Scan for the cell matching the given text and deliver its [X, Y] coordinate at center. 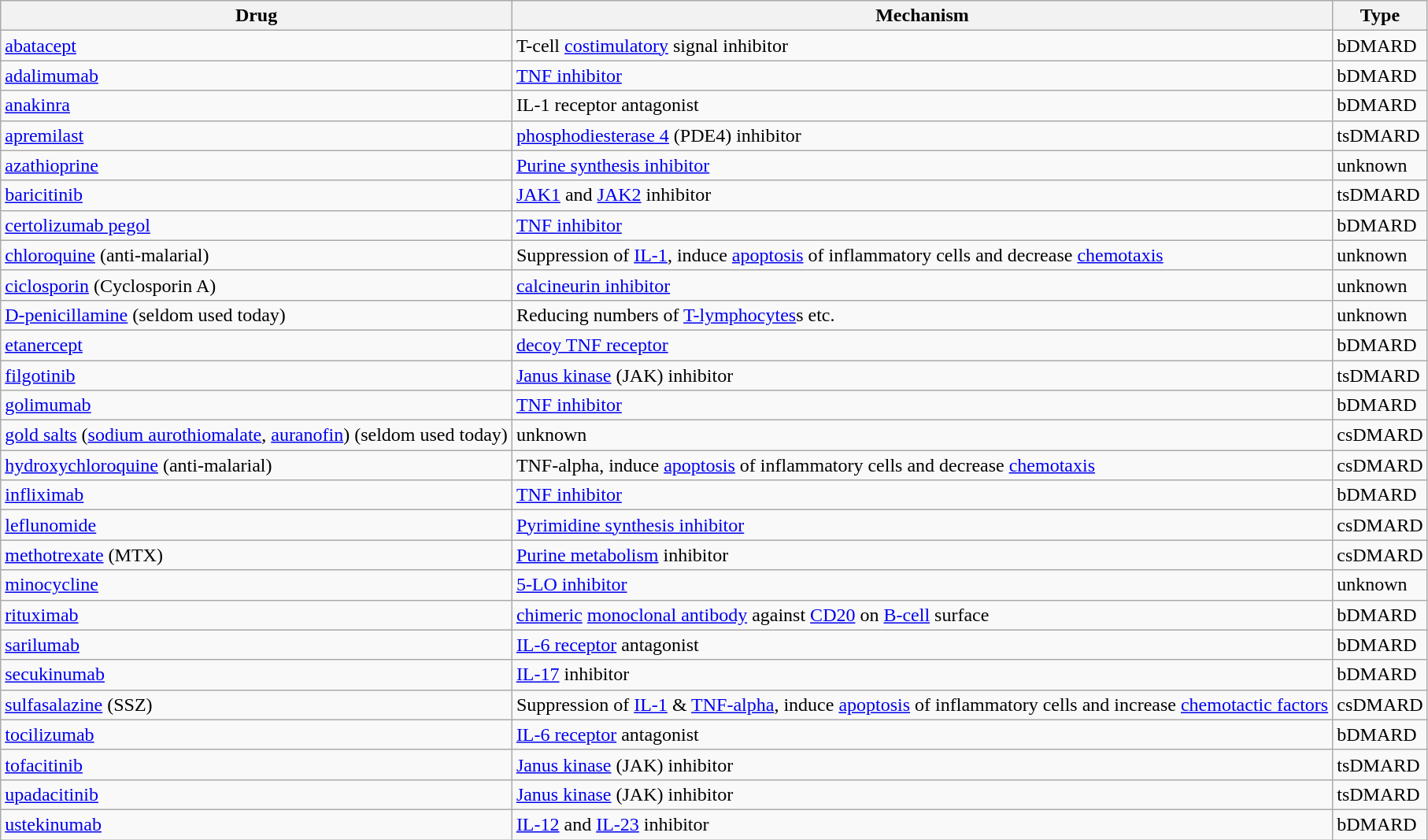
TNF-alpha, induce apoptosis of inflammatory cells and decrease chemotaxis [922, 465]
filgotinib [257, 376]
D-penicillamine (seldom used today) [257, 315]
IL-17 inhibitor [922, 675]
infliximab [257, 495]
upadacitinib [257, 794]
sulfasalazine (SSZ) [257, 705]
calcineurin inhibitor [922, 285]
Drug [257, 16]
abatacept [257, 46]
decoy TNF receptor [922, 345]
rituximab [257, 615]
Purine metabolism inhibitor [922, 555]
sarilumab [257, 645]
anakinra [257, 105]
tofacitinib [257, 764]
JAK1 and JAK2 inhibitor [922, 195]
chimeric monoclonal antibody against CD20 on B-cell surface [922, 615]
golimumab [257, 405]
hydroxychloroquine (anti-malarial) [257, 465]
leflunomide [257, 525]
tocilizumab [257, 735]
chloroquine (anti-malarial) [257, 255]
Reducing numbers of T-lymphocytess etc. [922, 315]
baricitinib [257, 195]
Suppression of IL-1 & TNF-alpha, induce apoptosis of inflammatory cells and increase chemotactic factors [922, 705]
phosphodiesterase 4 (PDE4) inhibitor [922, 135]
T-cell costimulatory signal inhibitor [922, 46]
gold salts (sodium aurothiomalate, auranofin) (seldom used today) [257, 435]
ustekinumab [257, 824]
IL-1 receptor antagonist [922, 105]
Purine synthesis inhibitor [922, 165]
Pyrimidine synthesis inhibitor [922, 525]
etanercept [257, 345]
secukinumab [257, 675]
minocycline [257, 585]
ciclosporin (Cyclosporin A) [257, 285]
IL-12 and IL-23 inhibitor [922, 824]
certolizumab pegol [257, 225]
adalimumab [257, 76]
Mechanism [922, 16]
methotrexate (MTX) [257, 555]
azathioprine [257, 165]
5-LO inhibitor [922, 585]
Type [1380, 16]
apremilast [257, 135]
Suppression of IL-1, induce apoptosis of inflammatory cells and decrease chemotaxis [922, 255]
